Return the [x, y] coordinate for the center point of the cell that contains the specified text.  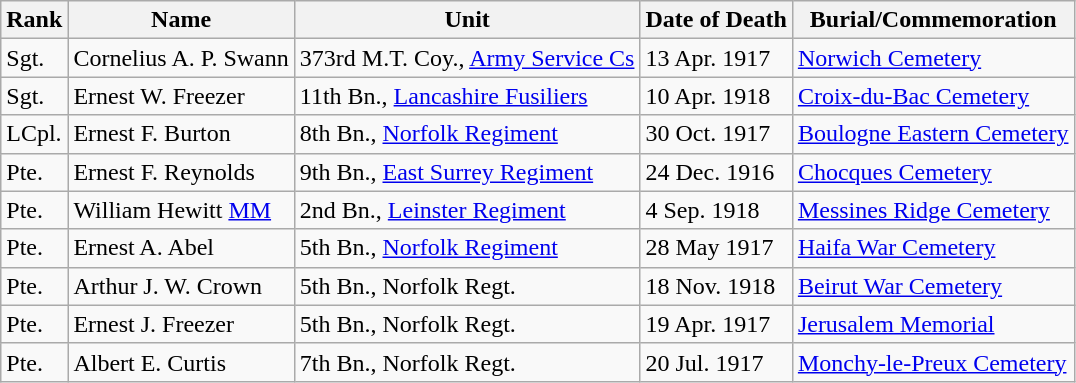
Date of Death [716, 20]
7th Bn., Norfolk Regt. [467, 362]
Unit [467, 20]
Rank [34, 20]
19 Apr. 1917 [716, 324]
28 May 1917 [716, 248]
Ernest J. Freezer [181, 324]
LCpl. [34, 134]
9th Bn., East Surrey Regiment [467, 172]
Albert E. Curtis [181, 362]
Beirut War Cemetery [933, 286]
William Hewitt MM [181, 210]
Norwich Cemetery [933, 58]
20 Jul. 1917 [716, 362]
Monchy-le-Preux Cemetery [933, 362]
Name [181, 20]
Arthur J. W. Crown [181, 286]
Ernest A. Abel [181, 248]
Ernest F. Burton [181, 134]
Burial/Commemoration [933, 20]
Messines Ridge Cemetery [933, 210]
24 Dec. 1916 [716, 172]
4 Sep. 1918 [716, 210]
373rd M.T. Coy., Army Service Cs [467, 58]
18 Nov. 1918 [716, 286]
13 Apr. 1917 [716, 58]
Haifa War Cemetery [933, 248]
Boulogne Eastern Cemetery [933, 134]
Ernest F. Reynolds [181, 172]
10 Apr. 1918 [716, 96]
2nd Bn., Leinster Regiment [467, 210]
5th Bn., Norfolk Regiment [467, 248]
Chocques Cemetery [933, 172]
30 Oct. 1917 [716, 134]
Croix-du-Bac Cemetery [933, 96]
Jerusalem Memorial [933, 324]
Ernest W. Freezer [181, 96]
8th Bn., Norfolk Regiment [467, 134]
Cornelius A. P. Swann [181, 58]
11th Bn., Lancashire Fusiliers [467, 96]
